Find where the given text appears and provide that cell's center as (X, Y) coordinate. 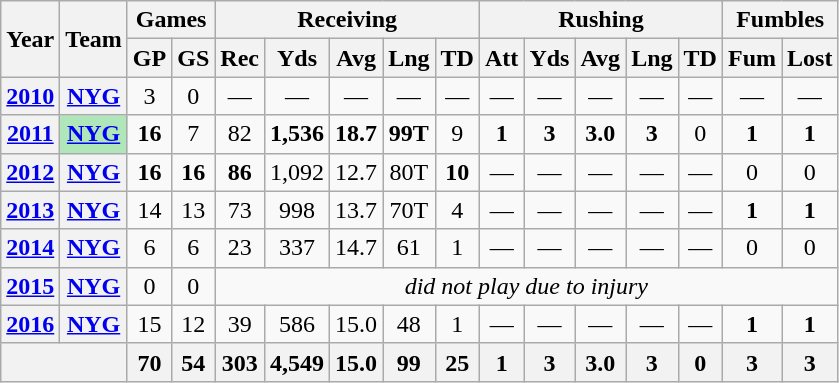
2014 (30, 248)
2016 (30, 324)
Receiving (348, 20)
1,092 (298, 172)
23 (240, 248)
12.7 (356, 172)
GS (194, 58)
2010 (30, 96)
15 (149, 324)
Games (170, 20)
1,536 (298, 134)
80T (409, 172)
2011 (30, 134)
73 (240, 210)
25 (457, 362)
2013 (30, 210)
4 (457, 210)
586 (298, 324)
Lost (810, 58)
82 (240, 134)
303 (240, 362)
Rushing (600, 20)
Att (501, 58)
2015 (30, 286)
Team (94, 39)
Rec (240, 58)
14.7 (356, 248)
39 (240, 324)
GP (149, 58)
13 (194, 210)
12 (194, 324)
54 (194, 362)
998 (298, 210)
did not play due to injury (526, 286)
Year (30, 39)
99 (409, 362)
13.7 (356, 210)
99T (409, 134)
9 (457, 134)
4,549 (298, 362)
Fum (752, 58)
10 (457, 172)
7 (194, 134)
Fumbles (780, 20)
70T (409, 210)
70 (149, 362)
18.7 (356, 134)
2012 (30, 172)
86 (240, 172)
61 (409, 248)
337 (298, 248)
14 (149, 210)
48 (409, 324)
